Find where the given text appears and provide that cell's center as [x, y] coordinate. 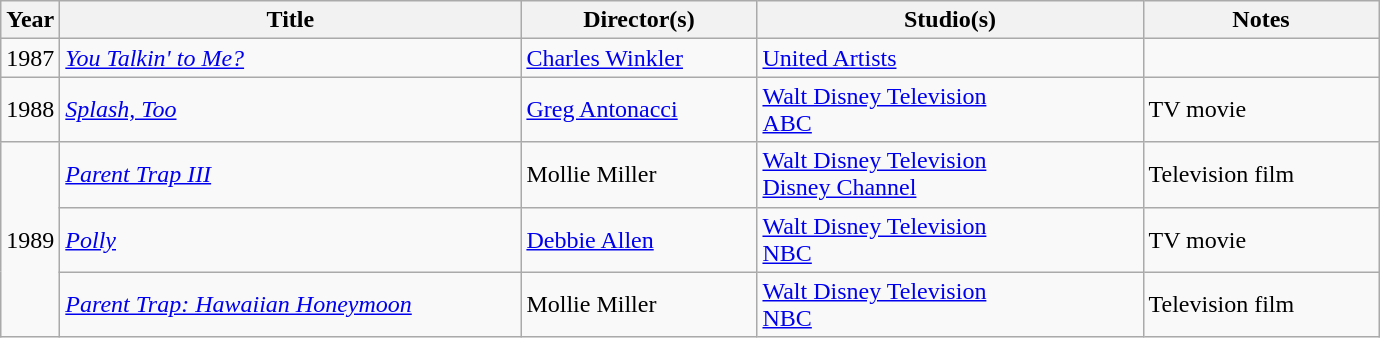
Greg Antonacci [639, 110]
Polly [290, 240]
Year [30, 20]
You Talkin' to Me? [290, 58]
Title [290, 20]
Parent Trap III [290, 174]
Notes [1261, 20]
1987 [30, 58]
1988 [30, 110]
Parent Trap: Hawaiian Honeymoon [290, 304]
Studio(s) [950, 20]
Walt Disney TelevisionDisney Channel [950, 174]
Charles Winkler [639, 58]
Debbie Allen [639, 240]
Walt Disney TelevisionABC [950, 110]
Splash, Too [290, 110]
1989 [30, 240]
Director(s) [639, 20]
United Artists [950, 58]
